Scan for the cell matching the given text and deliver its [x, y] coordinate at center. 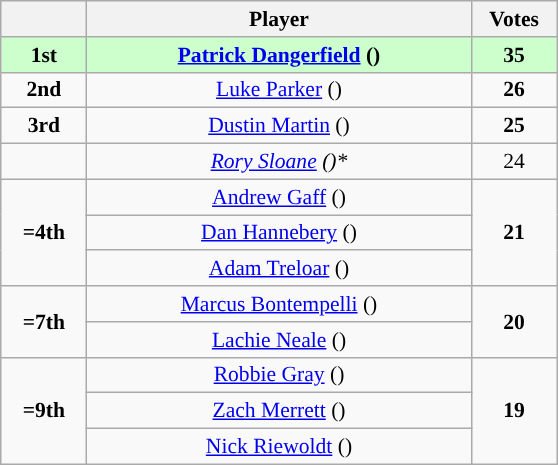
19 [514, 410]
Adam Treloar () [278, 269]
35 [514, 55]
Robbie Gray () [278, 375]
21 [514, 232]
Player [278, 19]
Votes [514, 19]
Andrew Gaff () [278, 197]
Lachie Neale () [278, 340]
Marcus Bontempelli () [278, 304]
25 [514, 126]
Nick Riewoldt () [278, 447]
20 [514, 322]
26 [514, 90]
=4th [44, 232]
Zach Merrett () [278, 411]
24 [514, 162]
=9th [44, 410]
1st [44, 55]
=7th [44, 322]
Luke Parker () [278, 90]
Dustin Martin () [278, 126]
2nd [44, 90]
Patrick Dangerfield () [278, 55]
3rd [44, 126]
Dan Hannebery () [278, 233]
Rory Sloane ()* [278, 162]
